Find where the given text appears and provide that cell's center as [X, Y] coordinate. 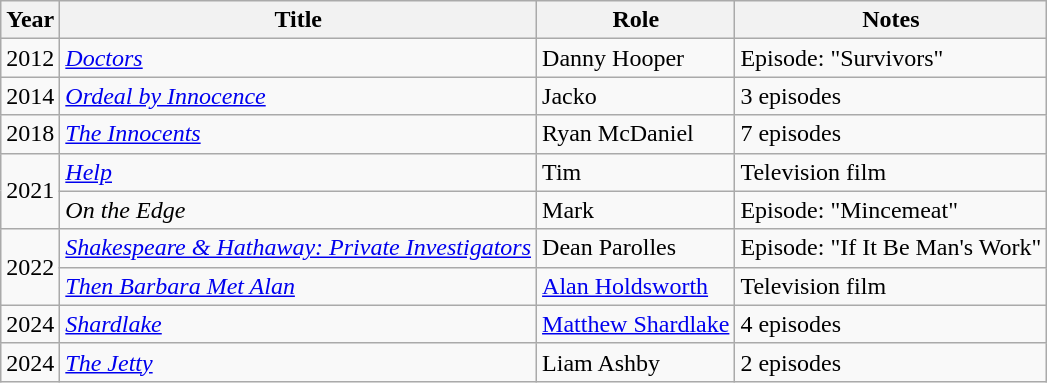
Danny Hooper [636, 58]
Episode: "Mincemeat" [891, 210]
Tim [636, 172]
Episode: "If It Be Man's Work" [891, 248]
7 episodes [891, 134]
The Innocents [298, 134]
Ryan McDaniel [636, 134]
Role [636, 20]
Shardlake [298, 324]
Dean Parolles [636, 248]
2021 [30, 191]
Title [298, 20]
On the Edge [298, 210]
Matthew Shardlake [636, 324]
Episode: "Survivors" [891, 58]
Then Barbara Met Alan [298, 286]
2018 [30, 134]
Help [298, 172]
Shakespeare & Hathaway: Private Investigators [298, 248]
2 episodes [891, 362]
3 episodes [891, 96]
Doctors [298, 58]
Liam Ashby [636, 362]
The Jetty [298, 362]
2014 [30, 96]
Ordeal by Innocence [298, 96]
4 episodes [891, 324]
2012 [30, 58]
2022 [30, 267]
Alan Holdsworth [636, 286]
Notes [891, 20]
Mark [636, 210]
Year [30, 20]
Jacko [636, 96]
